Scan for the cell matching the given text and deliver its [x, y] coordinate at center. 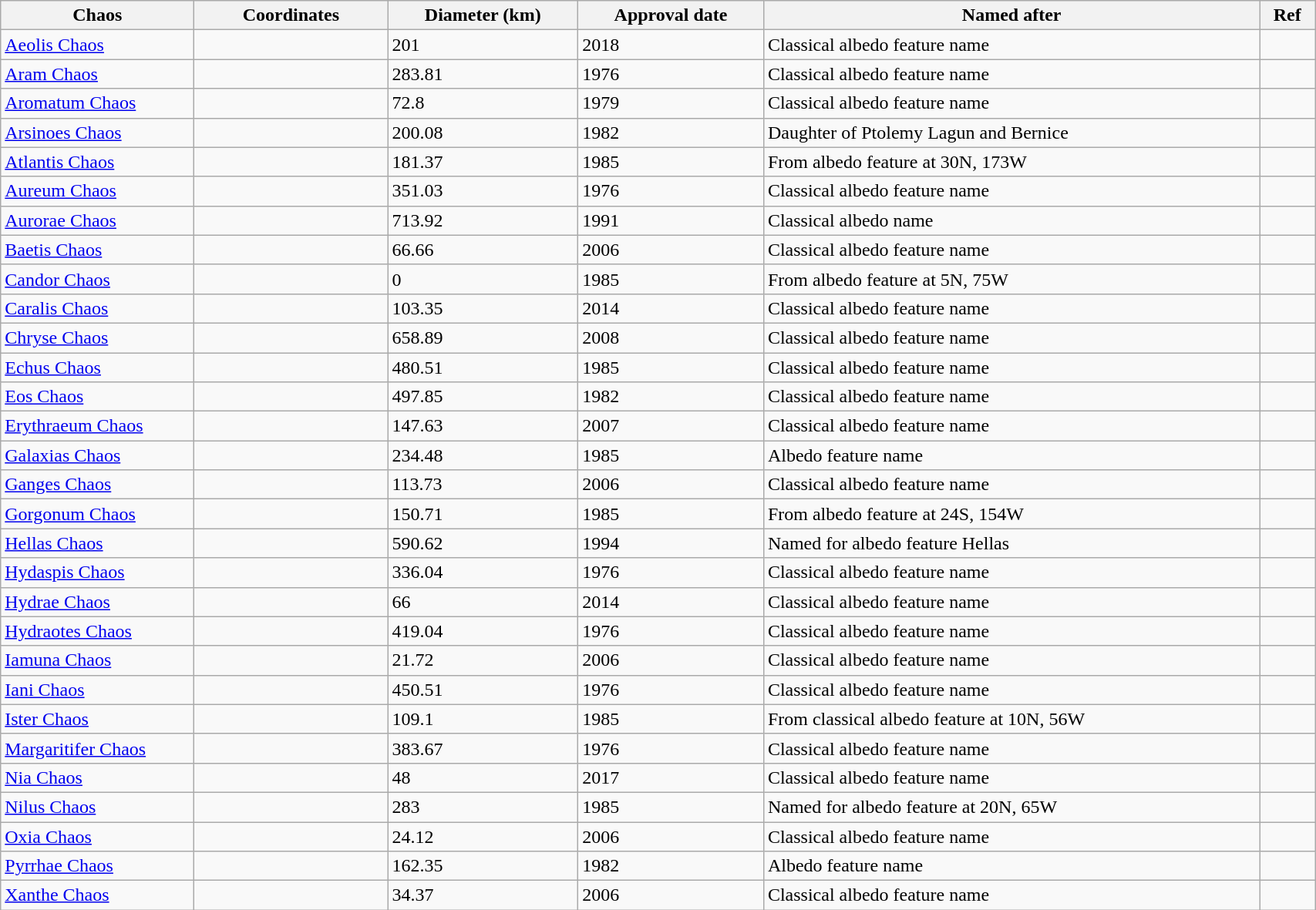
48 [483, 777]
Aromatum Chaos [97, 103]
Galaxias Chaos [97, 455]
From albedo feature at 24S, 154W [1011, 514]
21.72 [483, 660]
1991 [671, 220]
Margaritifer Chaos [97, 748]
Chaos [97, 15]
Gorgonum Chaos [97, 514]
Iani Chaos [97, 690]
Oxia Chaos [97, 836]
2007 [671, 426]
Named for albedo feature Hellas [1011, 543]
283.81 [483, 74]
34.37 [483, 895]
480.51 [483, 368]
713.92 [483, 220]
Aeolis Chaos [97, 45]
Approval date [671, 15]
Arsinoes Chaos [97, 133]
Named after [1011, 15]
Atlantis Chaos [97, 162]
Erythraeum Chaos [97, 426]
147.63 [483, 426]
2008 [671, 337]
Hydrae Chaos [97, 602]
Hydaspis Chaos [97, 573]
Ister Chaos [97, 719]
450.51 [483, 690]
1979 [671, 103]
Aureum Chaos [97, 191]
Coordinates [291, 15]
103.35 [483, 308]
Echus Chaos [97, 368]
24.12 [483, 836]
72.8 [483, 103]
150.71 [483, 514]
Nia Chaos [97, 777]
Hydraotes Chaos [97, 631]
From classical albedo feature at 10N, 56W [1011, 719]
Nilus Chaos [97, 807]
Chryse Chaos [97, 337]
181.37 [483, 162]
2018 [671, 45]
351.03 [483, 191]
Pyrrhae Chaos [97, 866]
Ref [1287, 15]
2017 [671, 777]
From albedo feature at 30N, 173W [1011, 162]
383.67 [483, 748]
1994 [671, 543]
Eos Chaos [97, 397]
234.48 [483, 455]
590.62 [483, 543]
Xanthe Chaos [97, 895]
66 [483, 602]
Candor Chaos [97, 279]
Ganges Chaos [97, 485]
Aram Chaos [97, 74]
Baetis Chaos [97, 250]
From albedo feature at 5N, 75W [1011, 279]
336.04 [483, 573]
200.08 [483, 133]
Aurorae Chaos [97, 220]
283 [483, 807]
0 [483, 279]
Classical albedo name [1011, 220]
419.04 [483, 631]
Diameter (km) [483, 15]
658.89 [483, 337]
162.35 [483, 866]
109.1 [483, 719]
Caralis Chaos [97, 308]
Named for albedo feature at 20N, 65W [1011, 807]
Hellas Chaos [97, 543]
113.73 [483, 485]
201 [483, 45]
66.66 [483, 250]
Iamuna Chaos [97, 660]
Daughter of Ptolemy Lagun and Bernice [1011, 133]
497.85 [483, 397]
